Detect which cell encompasses the target text, then output its (X, Y) center coordinate. 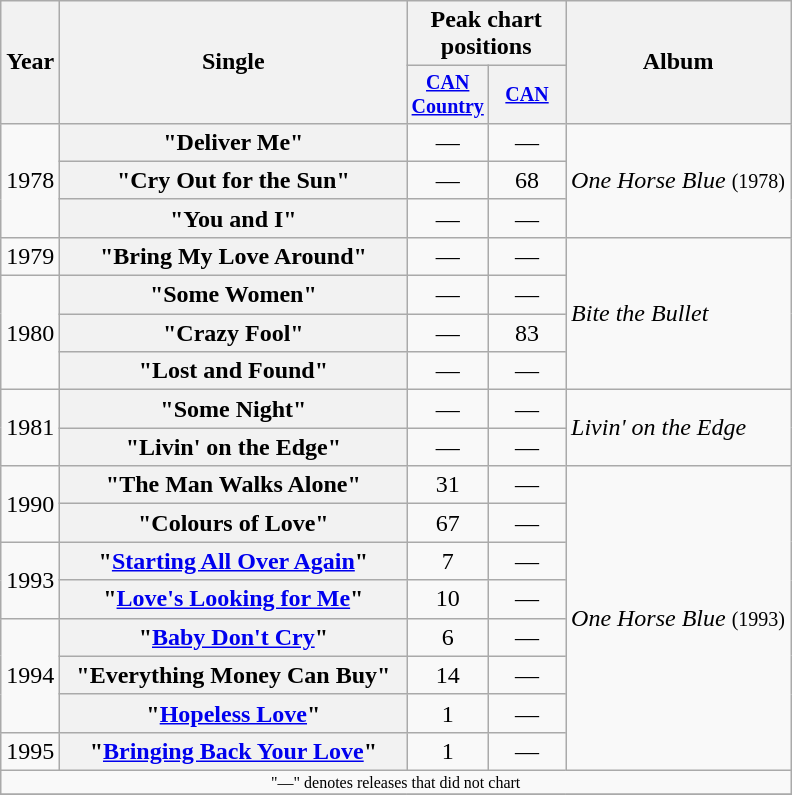
68 (528, 180)
1981 (30, 428)
1993 (30, 580)
"Hopeless Love" (234, 713)
10 (448, 599)
7 (448, 561)
"Starting All Over Again" (234, 561)
1978 (30, 180)
"Love's Looking for Me" (234, 599)
"You and I" (234, 218)
"The Man Walks Alone" (234, 485)
Album (678, 62)
1994 (30, 675)
"Bring My Love Around" (234, 256)
Bite the Bullet (678, 313)
14 (448, 675)
CAN Country (448, 94)
Livin' on the Edge (678, 428)
"Cry Out for the Sun" (234, 180)
"—" denotes releases that did not chart (396, 782)
67 (448, 523)
1980 (30, 333)
1995 (30, 751)
"Lost and Found" (234, 371)
"Deliver Me" (234, 142)
1990 (30, 504)
"Some Night" (234, 409)
One Horse Blue (1993) (678, 618)
"Colours of Love" (234, 523)
CAN (528, 94)
Peak chartpositions (486, 34)
1979 (30, 256)
One Horse Blue (1978) (678, 180)
"Livin' on the Edge" (234, 447)
31 (448, 485)
6 (448, 637)
"Baby Don't Cry" (234, 637)
Year (30, 62)
"Everything Money Can Buy" (234, 675)
"Some Women" (234, 295)
"Bringing Back Your Love" (234, 751)
83 (528, 333)
Single (234, 62)
"Crazy Fool" (234, 333)
